Return the [X, Y] coordinate for the center point of the cell that contains the specified text.  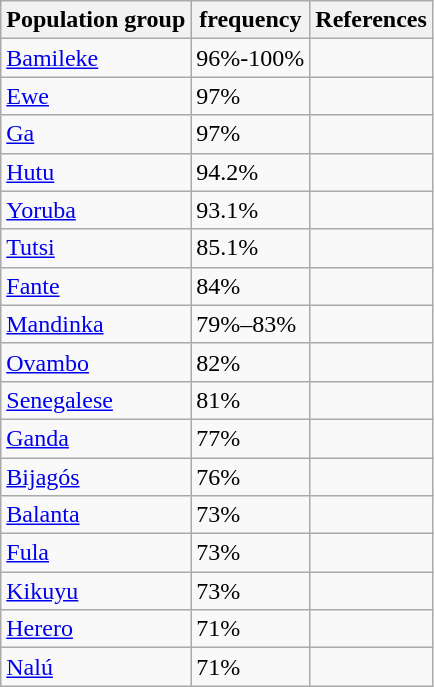
Senegalese [96, 400]
Ga [96, 134]
Fula [96, 553]
Mandinka [96, 324]
94.2% [250, 172]
Bamileke [96, 58]
Herero [96, 629]
Ganda [96, 438]
Yoruba [96, 210]
76% [250, 477]
Bijagós [96, 477]
Fante [96, 286]
77% [250, 438]
Nalú [96, 667]
79%–83% [250, 324]
84% [250, 286]
81% [250, 400]
Balanta [96, 515]
Hutu [96, 172]
Tutsi [96, 248]
frequency [250, 20]
93.1% [250, 210]
82% [250, 362]
85.1% [250, 248]
96%-100% [250, 58]
References [372, 20]
Kikuyu [96, 591]
Ewe [96, 96]
Ovambo [96, 362]
Population group [96, 20]
